Capture the cell that displays the provided text and extract its [x, y] central coordinate. 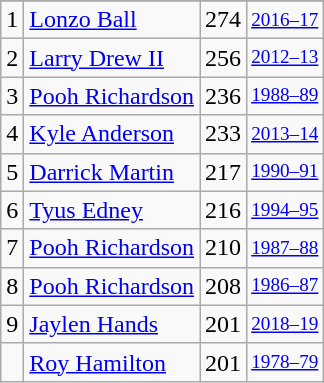
1978–79 [285, 362]
Lonzo Ball [112, 20]
2018–19 [285, 324]
2012–13 [285, 58]
Kyle Anderson [112, 134]
Jaylen Hands [112, 324]
6 [12, 210]
Darrick Martin [112, 172]
2013–14 [285, 134]
1986–87 [285, 286]
1990–91 [285, 172]
1994–95 [285, 210]
Tyus Edney [112, 210]
274 [224, 20]
1988–89 [285, 96]
1 [12, 20]
1987–88 [285, 248]
9 [12, 324]
3 [12, 96]
2 [12, 58]
208 [224, 286]
256 [224, 58]
233 [224, 134]
Roy Hamilton [112, 362]
2016–17 [285, 20]
8 [12, 286]
5 [12, 172]
Larry Drew II [112, 58]
210 [224, 248]
4 [12, 134]
217 [224, 172]
216 [224, 210]
7 [12, 248]
236 [224, 96]
